Capture the cell that displays the provided text and extract its [x, y] central coordinate. 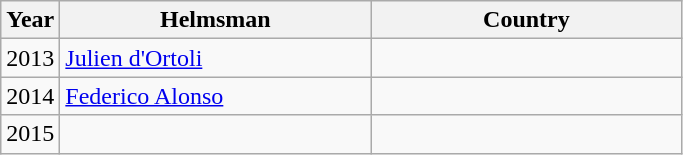
Federico Alonso [216, 96]
2015 [30, 134]
Year [30, 20]
Julien d'Ortoli [216, 58]
2014 [30, 96]
Helmsman [216, 20]
2013 [30, 58]
Country [526, 20]
